Extract the [X, Y] coordinate from the center of the cell holding the provided text.  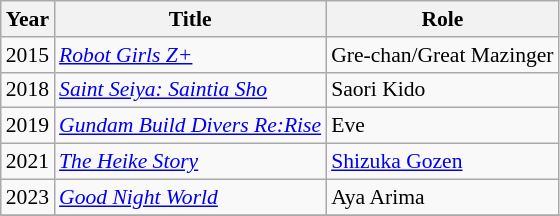
Gundam Build Divers Re:Rise [190, 126]
2021 [28, 162]
Aya Arima [442, 197]
2023 [28, 197]
Saint Seiya: Saintia Sho [190, 90]
Good Night World [190, 197]
Role [442, 19]
Gre-chan/Great Mazinger [442, 55]
Robot Girls Z+ [190, 55]
The Heike Story [190, 162]
Shizuka Gozen [442, 162]
2015 [28, 55]
2019 [28, 126]
2018 [28, 90]
Saori Kido [442, 90]
Year [28, 19]
Eve [442, 126]
Title [190, 19]
